Detect which cell encompasses the target text, then output its (X, Y) center coordinate. 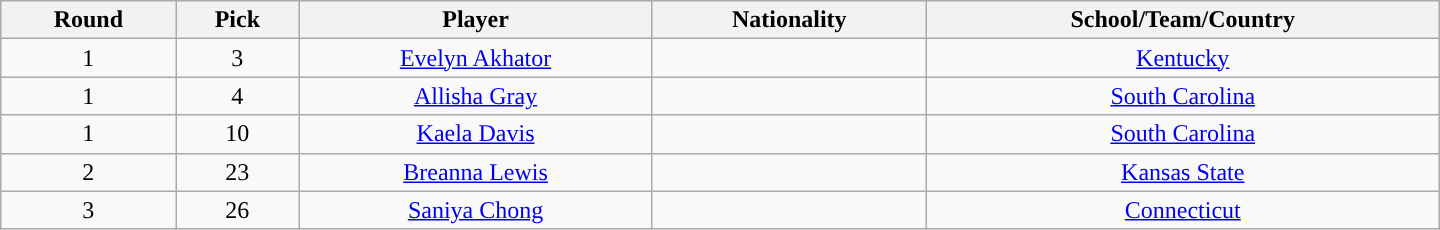
Allisha Gray (476, 96)
Pick (238, 20)
Kaela Davis (476, 134)
Evelyn Akhator (476, 58)
Kansas State (1182, 172)
2 (88, 172)
4 (238, 96)
School/Team/Country (1182, 20)
Round (88, 20)
Kentucky (1182, 58)
26 (238, 210)
Breanna Lewis (476, 172)
Nationality (789, 20)
Player (476, 20)
Connecticut (1182, 210)
23 (238, 172)
Saniya Chong (476, 210)
10 (238, 134)
